Output the [x, y] coordinate of the center of the cell containing the given text.  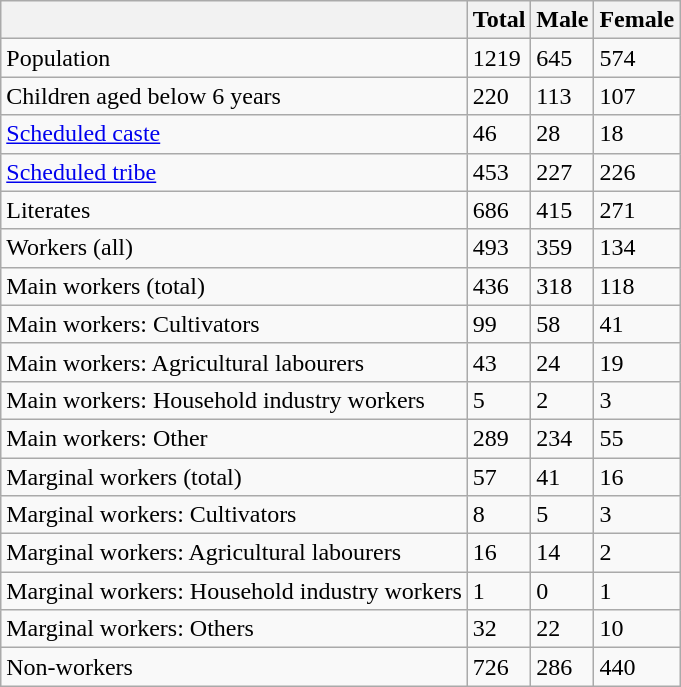
Marginal workers: Others [234, 629]
Female [637, 20]
726 [499, 667]
436 [499, 286]
359 [562, 248]
118 [637, 286]
234 [562, 438]
57 [499, 477]
227 [562, 172]
14 [562, 553]
226 [637, 172]
453 [499, 172]
440 [637, 667]
46 [499, 134]
28 [562, 134]
Workers (all) [234, 248]
271 [637, 210]
Main workers: Cultivators [234, 324]
286 [562, 667]
Marginal workers: Agricultural labourers [234, 553]
Marginal workers: Household industry workers [234, 591]
Male [562, 20]
24 [562, 362]
Total [499, 20]
113 [562, 96]
18 [637, 134]
220 [499, 96]
645 [562, 58]
415 [562, 210]
55 [637, 438]
Main workers: Household industry workers [234, 400]
Main workers (total) [234, 286]
22 [562, 629]
134 [637, 248]
0 [562, 591]
58 [562, 324]
8 [499, 515]
318 [562, 286]
Main workers: Agricultural labourers [234, 362]
Scheduled caste [234, 134]
43 [499, 362]
99 [499, 324]
686 [499, 210]
10 [637, 629]
Children aged below 6 years [234, 96]
Main workers: Other [234, 438]
19 [637, 362]
Marginal workers (total) [234, 477]
Population [234, 58]
Literates [234, 210]
Scheduled tribe [234, 172]
32 [499, 629]
493 [499, 248]
574 [637, 58]
Marginal workers: Cultivators [234, 515]
289 [499, 438]
1219 [499, 58]
Non-workers [234, 667]
107 [637, 96]
